Scan for the cell matching the given text and deliver its [X, Y] coordinate at center. 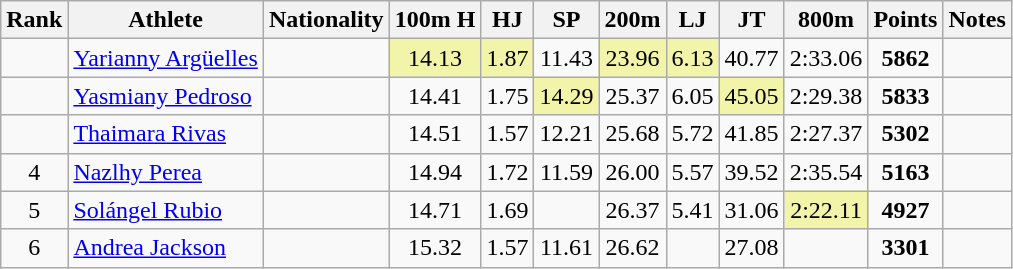
39.52 [752, 172]
14.13 [435, 58]
Yasmiany Pedroso [166, 96]
3301 [906, 248]
5862 [906, 58]
HJ [508, 20]
41.85 [752, 134]
JT [752, 20]
5302 [906, 134]
SP [566, 20]
1.72 [508, 172]
27.08 [752, 248]
Rank [34, 20]
11.61 [566, 248]
800m [826, 20]
14.51 [435, 134]
6.13 [692, 58]
26.62 [632, 248]
12.21 [566, 134]
5.57 [692, 172]
5163 [906, 172]
25.37 [632, 96]
40.77 [752, 58]
Athlete [166, 20]
Nazlhy Perea [166, 172]
11.43 [566, 58]
2:35.54 [826, 172]
Points [906, 20]
5 [34, 210]
5833 [906, 96]
4927 [906, 210]
23.96 [632, 58]
6.05 [692, 96]
2:27.37 [826, 134]
2:33.06 [826, 58]
14.29 [566, 96]
6 [34, 248]
14.71 [435, 210]
31.06 [752, 210]
Nationality [326, 20]
1.69 [508, 210]
11.59 [566, 172]
Thaimara Rivas [166, 134]
25.68 [632, 134]
14.94 [435, 172]
15.32 [435, 248]
14.41 [435, 96]
Andrea Jackson [166, 248]
LJ [692, 20]
1.87 [508, 58]
100m H [435, 20]
45.05 [752, 96]
2:22.11 [826, 210]
Yarianny Argüelles [166, 58]
Solángel Rubio [166, 210]
5.41 [692, 210]
1.75 [508, 96]
26.00 [632, 172]
200m [632, 20]
2:29.38 [826, 96]
Notes [977, 20]
26.37 [632, 210]
4 [34, 172]
5.72 [692, 134]
